Return [X, Y] of the center of cell containing provided text 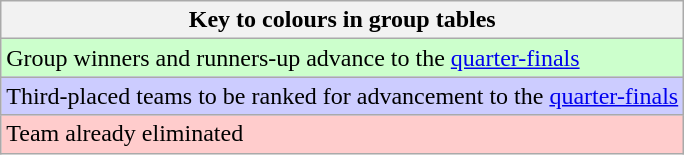
Third-placed teams to be ranked for advancement to the quarter-finals [342, 96]
Group winners and runners-up advance to the quarter-finals [342, 58]
Key to colours in group tables [342, 20]
Team already eliminated [342, 134]
